Extract the [x, y] coordinate from the center of the cell holding the provided text.  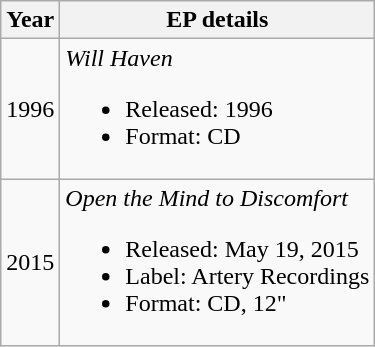
EP details [218, 20]
2015 [30, 262]
Year [30, 20]
Open the Mind to DiscomfortReleased: May 19, 2015Label: Artery RecordingsFormat: CD, 12" [218, 262]
Will HavenReleased: 1996Format: CD [218, 109]
1996 [30, 109]
